Search for the cell housing the specified text and yield its [X, Y] center coordinate. 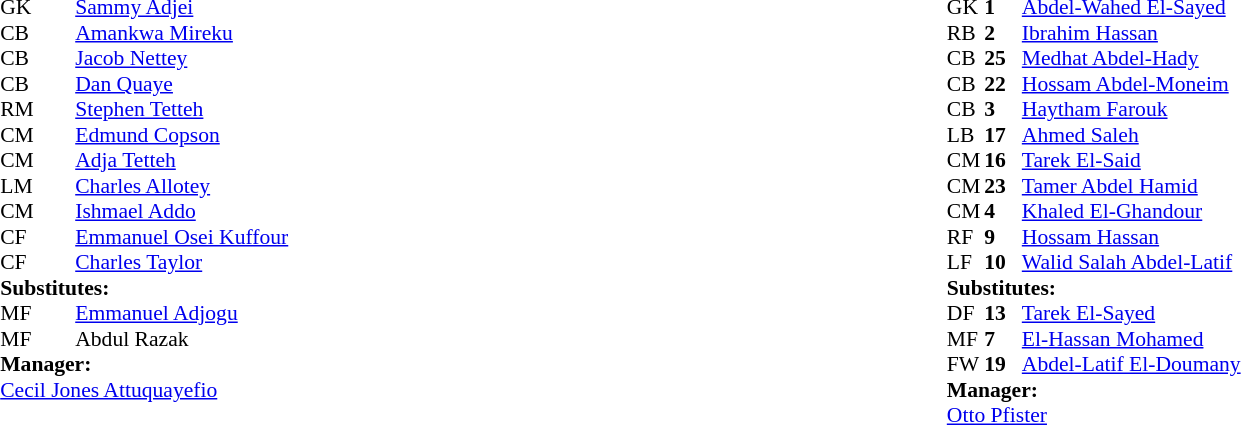
LM [19, 186]
El-Hassan Mohamed [1132, 339]
Ahmed Saleh [1132, 135]
17 [1003, 135]
25 [1003, 59]
Jacob Nettey [182, 59]
19 [1003, 365]
23 [1003, 186]
3 [1003, 109]
Tarek El-Said [1132, 161]
Ibrahim Hassan [1132, 33]
Adja Tetteh [182, 161]
10 [1003, 263]
RB [966, 33]
Edmund Copson [182, 135]
Abdul Razak [182, 339]
LB [966, 135]
Medhat Abdel-Hady [1132, 59]
Cecil Jones Attuquayefio [144, 390]
Hossam Hassan [1132, 237]
7 [1003, 339]
Hossam Abdel-Moneim [1132, 84]
9 [1003, 237]
Amankwa Mireku [182, 33]
13 [1003, 313]
Tarek El-Sayed [1132, 313]
Walid Salah Abdel-Latif [1132, 263]
LF [966, 263]
22 [1003, 84]
Abdel-Latif El-Doumany [1132, 365]
Khaled El-Ghandour [1132, 211]
Ishmael Addo [182, 211]
Stephen Tetteh [182, 109]
Charles Taylor [182, 263]
Emmanuel Adjogu [182, 313]
16 [1003, 161]
2 [1003, 33]
DF [966, 313]
Emmanuel Osei Kuffour [182, 237]
4 [1003, 211]
Dan Quaye [182, 84]
RF [966, 237]
Charles Allotey [182, 186]
Tamer Abdel Hamid [1132, 186]
RM [19, 109]
Haytham Farouk [1132, 109]
FW [966, 365]
